Capture the cell that displays the provided text and extract its (X, Y) central coordinate. 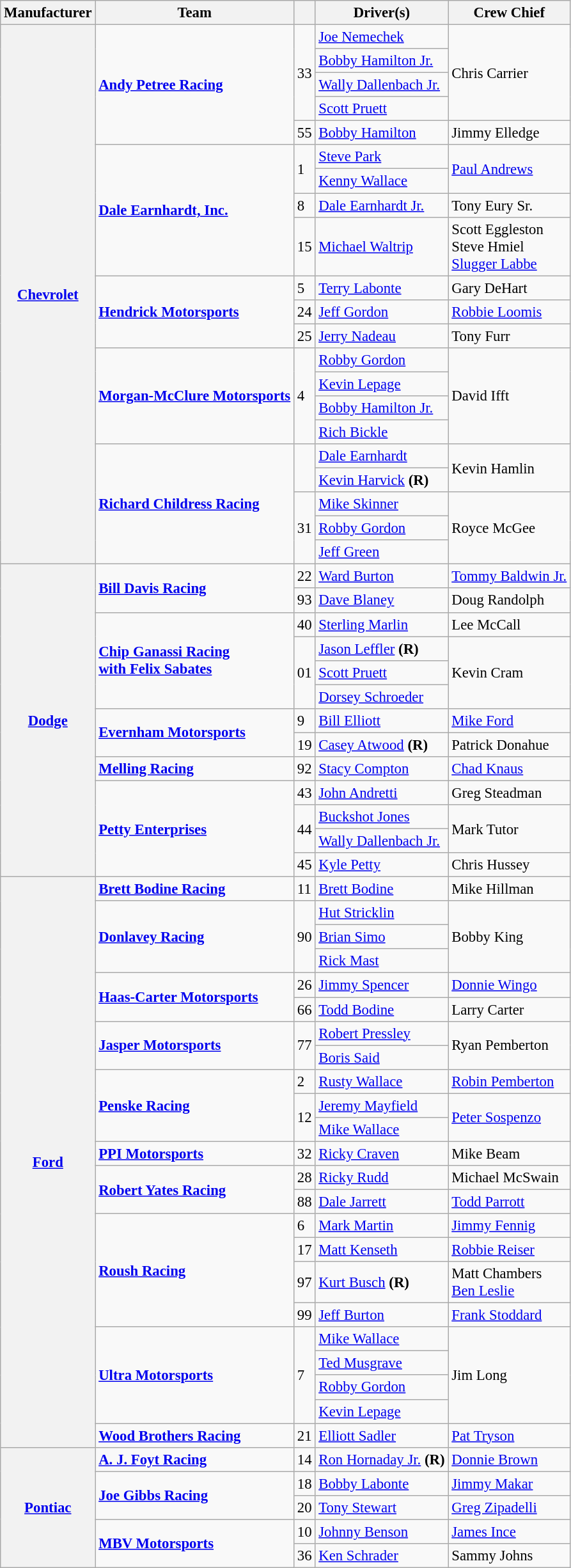
Robbie Reiser (509, 1250)
Brett Bodine (382, 889)
Tommy Baldwin Jr. (509, 576)
Steve Park (382, 157)
Greg Steadman (509, 793)
Frank Stoddard (509, 1315)
21 (304, 1436)
2 (304, 1081)
6 (304, 1226)
90 (304, 937)
Michael Waltrip (382, 246)
Bill Davis Racing (194, 589)
Evernham Motorsports (194, 733)
15 (304, 246)
Tony Stewart (382, 1508)
Tony Eury Sr. (509, 205)
33 (304, 73)
Patrick Donahue (509, 745)
Brian Simo (382, 937)
7 (304, 1375)
Wood Brothers Racing (194, 1436)
Rick Mast (382, 962)
8 (304, 205)
Mike Skinner (382, 504)
Jeff Green (382, 552)
Scott Eggleston Steve Hmiel Slugger Labbe (509, 246)
Richard Childress Racing (194, 504)
Joe Gibbs Racing (194, 1496)
Doug Randolph (509, 601)
Driver(s) (382, 13)
Peter Sospenzo (509, 1117)
James Ince (509, 1532)
97 (304, 1282)
Roush Racing (194, 1271)
1 (304, 169)
12 (304, 1117)
Larry Carter (509, 1010)
77 (304, 1045)
Kevin Cram (509, 673)
John Andretti (382, 793)
Mike Ford (509, 721)
Gary DeHart (509, 288)
Jeff Gordon (382, 312)
Bill Elliott (382, 721)
25 (304, 336)
Johnny Benson (382, 1532)
44 (304, 829)
Mark Tutor (509, 829)
Ward Burton (382, 576)
Robert Yates Racing (194, 1190)
Morgan-McClure Motorsports (194, 396)
Rusty Wallace (382, 1081)
28 (304, 1178)
Andy Petree Racing (194, 85)
18 (304, 1484)
Dave Blaney (382, 601)
Melling Racing (194, 769)
32 (304, 1153)
Donlavey Racing (194, 937)
Robin Pemberton (509, 1081)
Dale Jarrett (382, 1201)
Jason Leffler (R) (382, 649)
Jerry Nadeau (382, 336)
Todd Bodine (382, 1010)
Chris Hussey (509, 865)
Mike Beam (509, 1153)
Mike Hillman (509, 889)
14 (304, 1459)
31 (304, 528)
99 (304, 1315)
A. J. Foyt Racing (194, 1459)
Sterling Marlin (382, 624)
Greg Zipadelli (509, 1508)
40 (304, 624)
24 (304, 312)
Ricky Rudd (382, 1178)
Jimmy Fennig (509, 1226)
Crew Chief (509, 13)
Sammy Johns (509, 1556)
PPI Motorsports (194, 1153)
Team (194, 13)
45 (304, 865)
Michael McSwain (509, 1178)
93 (304, 601)
MBV Motorsports (194, 1543)
Mark Martin (382, 1226)
Chad Knaus (509, 769)
11 (304, 889)
Pat Tryson (509, 1436)
Todd Parrott (509, 1201)
43 (304, 793)
Donnie Brown (509, 1459)
Royce McGee (509, 528)
Chris Carrier (509, 73)
Dodge (48, 720)
Kenny Wallace (382, 181)
Chevrolet (48, 294)
Terry Labonte (382, 288)
Ryan Pemberton (509, 1045)
David Ifft (509, 396)
Elliott Sadler (382, 1436)
Jasper Motorsports (194, 1045)
Robbie Loomis (509, 312)
Donnie Wingo (509, 985)
Kurt Busch (R) (382, 1282)
55 (304, 133)
Hut Stricklin (382, 913)
Tony Furr (509, 336)
Stacy Compton (382, 769)
66 (304, 1010)
Manufacturer (48, 13)
26 (304, 985)
36 (304, 1556)
Casey Atwood (R) (382, 745)
Jeff Burton (382, 1315)
Chip Ganassi Racingwith Felix Sabates (194, 660)
Jim Long (509, 1375)
Penske Racing (194, 1105)
Matt Kenseth (382, 1250)
Ron Hornaday Jr. (R) (382, 1459)
Brett Bodine Racing (194, 889)
Ken Schrader (382, 1556)
Jimmy Spencer (382, 985)
Kevin Hamlin (509, 468)
Dale Earnhardt, Inc. (194, 210)
Ricky Craven (382, 1153)
20 (304, 1508)
22 (304, 576)
Pontiac (48, 1507)
Kevin Harvick (R) (382, 480)
Ultra Motorsports (194, 1375)
Petty Enterprises (194, 828)
Dale Earnhardt Jr. (382, 205)
01 (304, 673)
Lee McCall (509, 624)
Ford (48, 1162)
Bobby Hamilton (382, 133)
Bobby Labonte (382, 1484)
10 (304, 1532)
Jimmy Elledge (509, 133)
Paul Andrews (509, 169)
Hendrick Motorsports (194, 312)
92 (304, 769)
Jimmy Makar (509, 1484)
Buckshot Jones (382, 817)
9 (304, 721)
Joe Nemechek (382, 37)
Dorsey Schroeder (382, 697)
Matt Chambers Ben Leslie (509, 1282)
Bobby King (509, 937)
Robert Pressley (382, 1033)
Kyle Petty (382, 865)
17 (304, 1250)
Boris Said (382, 1057)
5 (304, 288)
Dale Earnhardt (382, 456)
4 (304, 396)
Jeremy Mayfield (382, 1105)
Rich Bickle (382, 432)
19 (304, 745)
Ted Musgrave (382, 1363)
Haas-Carter Motorsports (194, 997)
88 (304, 1201)
